Capture the cell that displays the provided text and extract its [X, Y] central coordinate. 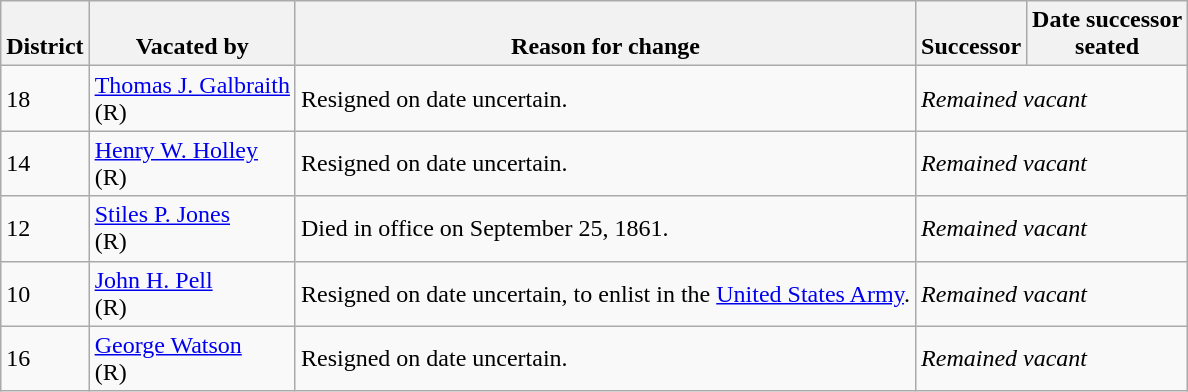
George Watson(R) [192, 358]
14 [45, 164]
16 [45, 358]
Resigned on date uncertain, to enlist in the United States Army. [605, 294]
Thomas J. Galbraith(R) [192, 98]
Vacated by [192, 34]
District [45, 34]
John H. Pell(R) [192, 294]
Died in office on September 25, 1861. [605, 228]
10 [45, 294]
Date successorseated [1108, 34]
12 [45, 228]
Stiles P. Jones(R) [192, 228]
Henry W. Holley(R) [192, 164]
Successor [972, 34]
Reason for change [605, 34]
18 [45, 98]
